Return (x, y) of the center of cell containing provided text 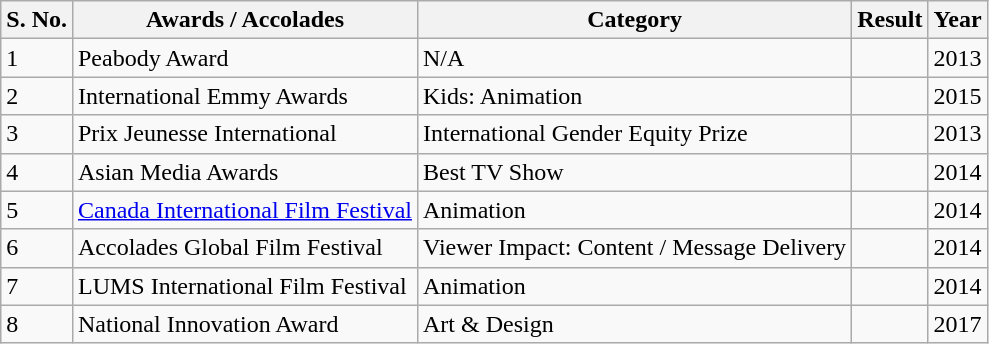
1 (37, 58)
3 (37, 134)
International Emmy Awards (244, 96)
N/A (634, 58)
2 (37, 96)
Peabody Award (244, 58)
Art & Design (634, 324)
Year (958, 20)
Prix Jeunesse International (244, 134)
Asian Media Awards (244, 172)
Result (890, 20)
International Gender Equity Prize (634, 134)
Category (634, 20)
LUMS International Film Festival (244, 286)
2017 (958, 324)
8 (37, 324)
National Innovation Award (244, 324)
6 (37, 248)
Awards / Accolades (244, 20)
S. No. (37, 20)
4 (37, 172)
7 (37, 286)
Viewer Impact: Content / Message Delivery (634, 248)
Kids: Animation (634, 96)
5 (37, 210)
2015 (958, 96)
Best TV Show (634, 172)
Canada International Film Festival (244, 210)
Accolades Global Film Festival (244, 248)
